Search for the cell housing the specified text and yield its (x, y) center coordinate. 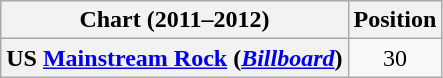
30 (395, 58)
Chart (2011–2012) (174, 20)
US Mainstream Rock (Billboard) (174, 58)
Position (395, 20)
